Return the (x, y) coordinate for the center point of the cell that contains the specified text.  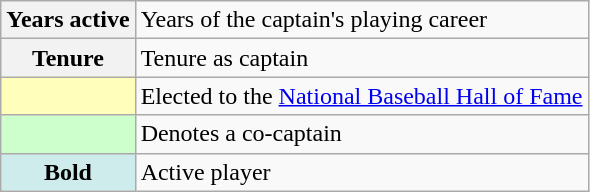
Bold (68, 172)
Years of the captain's playing career (362, 20)
Tenure (68, 58)
Tenure as captain (362, 58)
Elected to the National Baseball Hall of Fame (362, 96)
Years active (68, 20)
Denotes a co-captain (362, 134)
Active player (362, 172)
